Return the (X, Y) coordinate for the center point of the cell that contains the specified text.  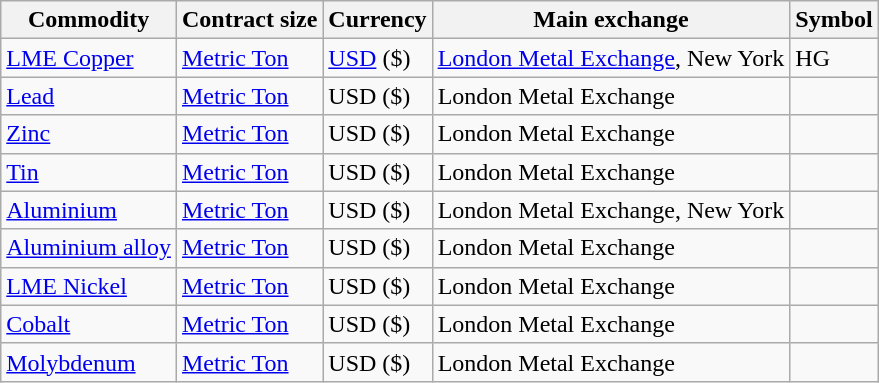
Contract size (249, 20)
Zinc (89, 134)
Commodity (89, 20)
Aluminium (89, 210)
Currency (378, 20)
Molybdenum (89, 362)
Cobalt (89, 324)
Tin (89, 172)
HG (834, 58)
Symbol (834, 20)
Aluminium alloy (89, 248)
LME Nickel (89, 286)
Lead (89, 96)
LME Copper (89, 58)
Main exchange (611, 20)
